Locate the cell with the specified text and output its [X, Y] center coordinate. 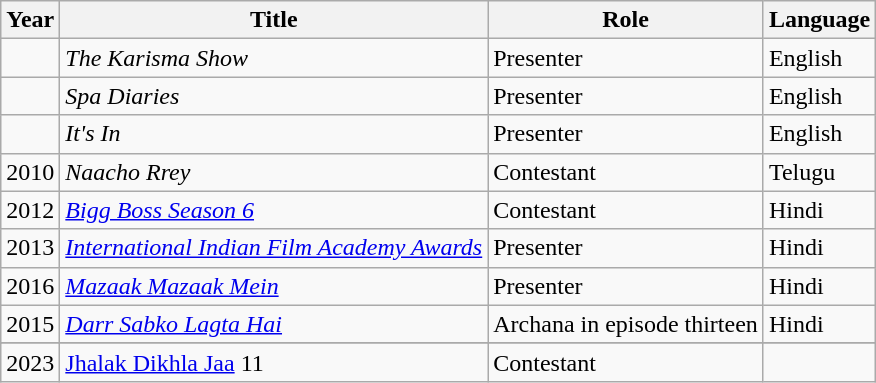
Title [274, 20]
Mazaak Mazaak Mein [274, 286]
2013 [30, 248]
Year [30, 20]
International Indian Film Academy Awards [274, 248]
2023 [30, 362]
Archana in episode thirteen [626, 324]
Bigg Boss Season 6 [274, 210]
It's In [274, 134]
Telugu [819, 172]
2015 [30, 324]
2012 [30, 210]
The Karisma Show [274, 58]
2016 [30, 286]
Darr Sabko Lagta Hai [274, 324]
Language [819, 20]
Naacho Rrey [274, 172]
2010 [30, 172]
Spa Diaries [274, 96]
Role [626, 20]
Jhalak Dikhla Jaa 11 [274, 362]
